For the text-containing cell, return its midpoint in (X, Y) coordinate format. 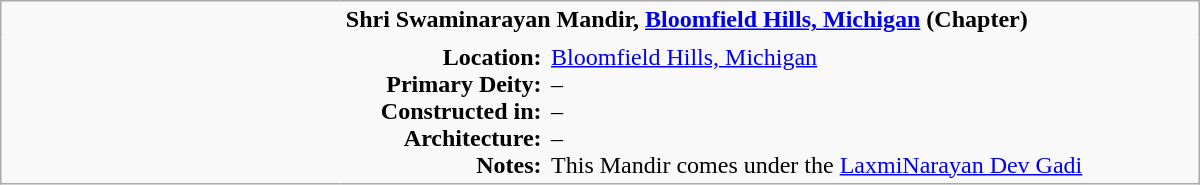
Bloomfield Hills, Michigan – – – This Mandir comes under the LaxmiNarayan Dev Gadi (872, 110)
Location:Primary Deity:Constructed in:Architecture:Notes: (444, 110)
Shri Swaminarayan Mandir, Bloomfield Hills, Michigan (Chapter) (770, 20)
